Provide the (X, Y) coordinate of the cell's center where the given text is located.  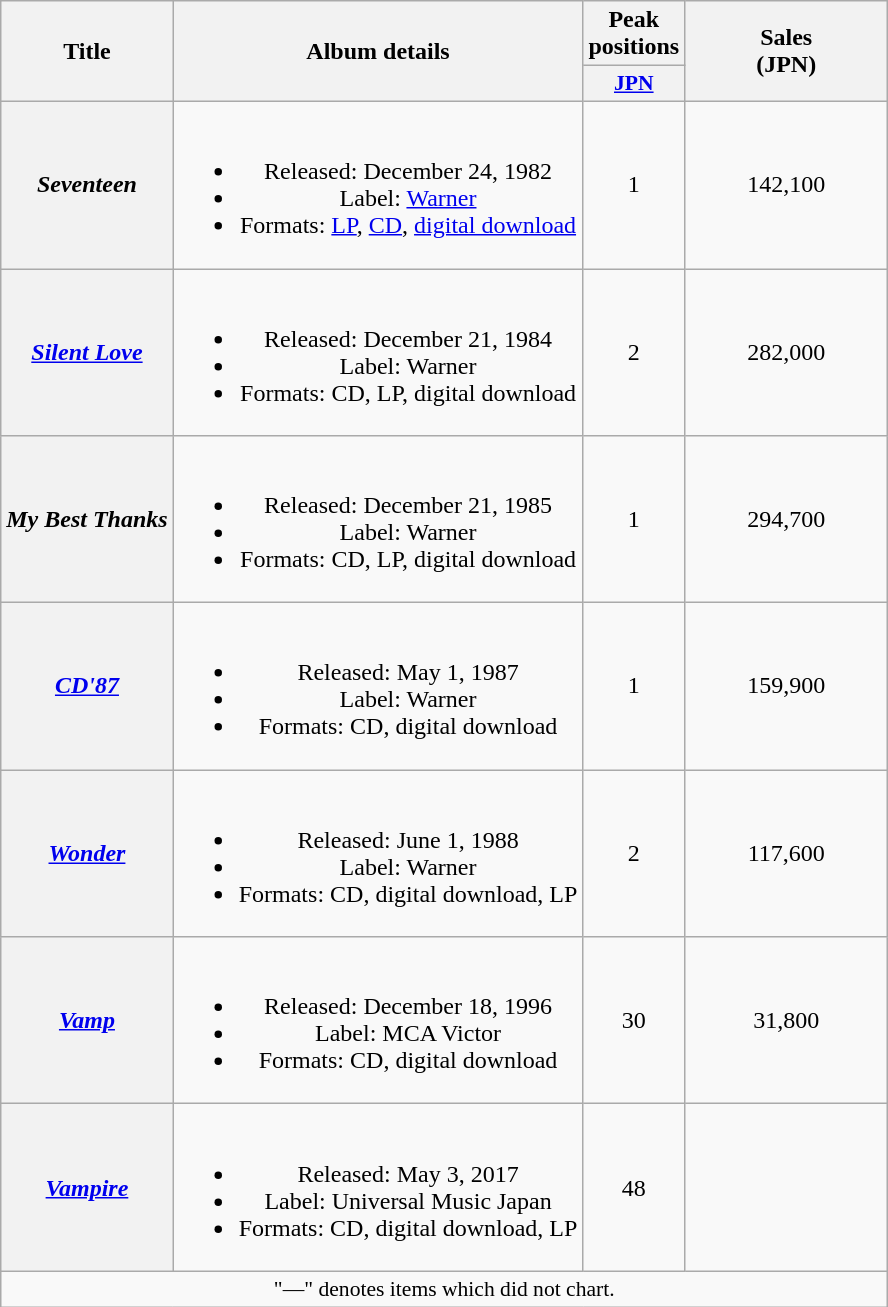
Released: December 24, 1982Label: WarnerFormats: LP, CD, digital download (378, 184)
31,800 (786, 1020)
117,600 (786, 854)
142,100 (786, 184)
30 (634, 1020)
Released: December 21, 1984Label: WarnerFormats: CD, LP, digital download (378, 352)
Released: December 18, 1996Label: MCA VictorFormats: CD, digital download (378, 1020)
Sales(JPN) (786, 52)
CD'87 (87, 686)
"—" denotes items which did not chart. (444, 1289)
Released: May 3, 2017Label: Universal Music JapanFormats: CD, digital download, LP (378, 1188)
Album details (378, 52)
48 (634, 1188)
282,000 (786, 352)
159,900 (786, 686)
Released: May 1, 1987Label: WarnerFormats: CD, digital download (378, 686)
Vamp (87, 1020)
Released: June 1, 1988Label: WarnerFormats: CD, digital download, LP (378, 854)
Silent Love (87, 352)
Released: December 21, 1985Label: WarnerFormats: CD, LP, digital download (378, 520)
Seventeen (87, 184)
My Best Thanks (87, 520)
Wonder (87, 854)
Vampire (87, 1188)
294,700 (786, 520)
JPN (634, 84)
Peak positions (634, 34)
Title (87, 52)
